From the cell containing the given text, extract its center point as (x, y) coordinate. 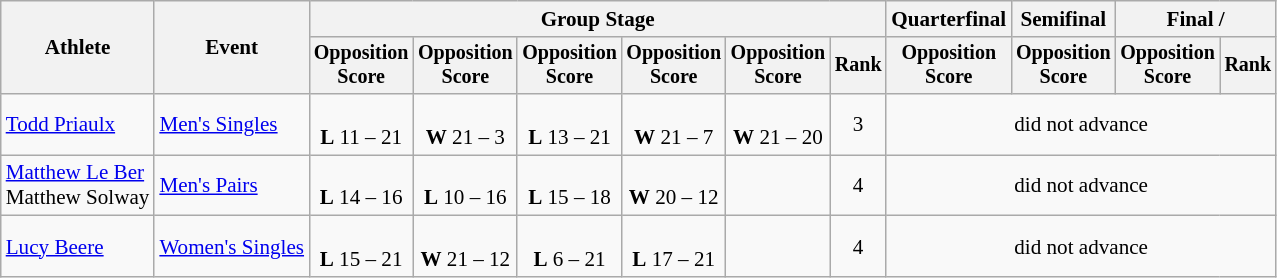
L 11 – 21 (361, 124)
W 20 – 12 (674, 186)
Men's Singles (232, 124)
L 14 – 16 (361, 186)
Quarterfinal (948, 18)
Lucy Beere (78, 246)
L 6 – 21 (569, 246)
Athlete (78, 48)
Semifinal (1063, 18)
Matthew Le BerMatthew Solway (78, 186)
L 17 – 21 (674, 246)
L 10 – 16 (465, 186)
Final / (1195, 18)
Group Stage (598, 18)
Event (232, 48)
Todd Priaulx (78, 124)
L 15 – 21 (361, 246)
W 21 – 7 (674, 124)
W 21 – 20 (778, 124)
Men's Pairs (232, 186)
3 (858, 124)
L 13 – 21 (569, 124)
W 21 – 3 (465, 124)
L 15 – 18 (569, 186)
W 21 – 12 (465, 246)
Women's Singles (232, 246)
